Output the [x, y] coordinate of the center of the cell containing the given text.  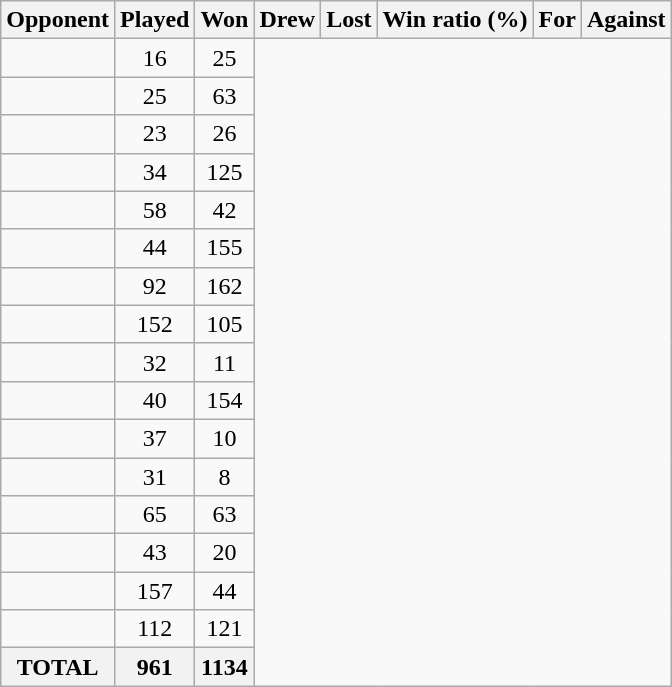
152 [155, 324]
16 [155, 58]
1134 [224, 667]
26 [224, 134]
10 [224, 438]
112 [155, 629]
961 [155, 667]
31 [155, 477]
32 [155, 362]
65 [155, 515]
42 [224, 210]
11 [224, 362]
157 [155, 591]
Won [224, 20]
105 [224, 324]
20 [224, 553]
154 [224, 400]
Lost [349, 20]
Win ratio (%) [455, 20]
34 [155, 172]
Played [155, 20]
23 [155, 134]
Drew [288, 20]
Opponent [58, 20]
162 [224, 286]
155 [224, 248]
37 [155, 438]
For [557, 20]
Against [626, 20]
40 [155, 400]
8 [224, 477]
TOTAL [58, 667]
92 [155, 286]
43 [155, 553]
58 [155, 210]
121 [224, 629]
125 [224, 172]
